Locate the cell with the specified text and output its [x, y] center coordinate. 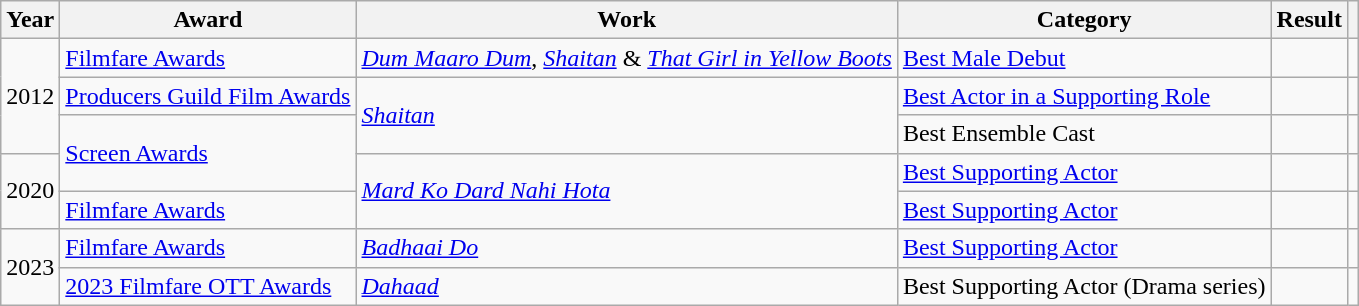
2023 Filmfare OTT Awards [208, 286]
2012 [30, 96]
Dum Maaro Dum, Shaitan & That Girl in Yellow Boots [626, 58]
Mard Ko Dard Nahi Hota [626, 191]
Category [1084, 20]
Badhaai Do [626, 248]
Award [208, 20]
Best Ensemble Cast [1084, 134]
Producers Guild Film Awards [208, 96]
Best Actor in a Supporting Role [1084, 96]
Work [626, 20]
Best Supporting Actor (Drama series) [1084, 286]
Best Male Debut [1084, 58]
Screen Awards [208, 153]
Shaitan [626, 115]
2023 [30, 267]
Result [1309, 20]
Year [30, 20]
2020 [30, 191]
Dahaad [626, 286]
